Pinpoint the cell where the given text exists, returning its (x, y) midpoint coordinate. 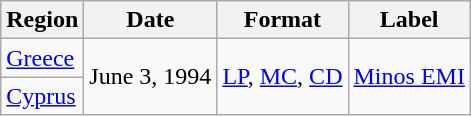
Region (42, 20)
Greece (42, 58)
Cyprus (42, 96)
LP, MC, CD (282, 77)
Label (409, 20)
Date (150, 20)
June 3, 1994 (150, 77)
Minos EMI (409, 77)
Format (282, 20)
